Output the [X, Y] coordinate of the center of the cell containing the given text.  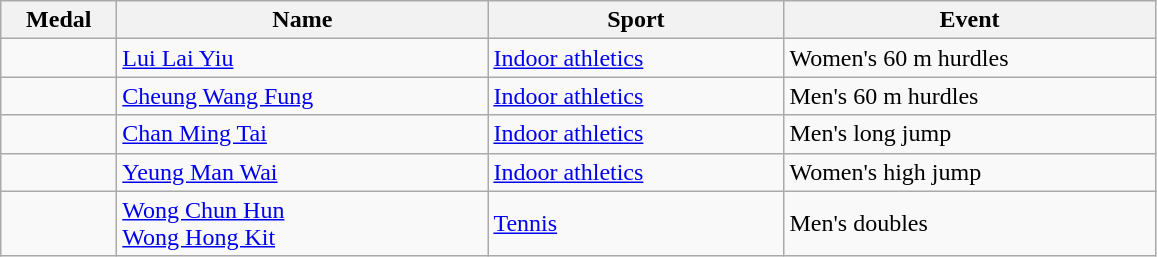
Medal [59, 20]
Chan Ming Tai [302, 134]
Men's doubles [970, 224]
Women's high jump [970, 172]
Yeung Man Wai [302, 172]
Sport [636, 20]
Lui Lai Yiu [302, 58]
Tennis [636, 224]
Wong Chun HunWong Hong Kit [302, 224]
Cheung Wang Fung [302, 96]
Name [302, 20]
Women's 60 m hurdles [970, 58]
Men's 60 m hurdles [970, 96]
Men's long jump [970, 134]
Event [970, 20]
